Capture the cell that displays the provided text and extract its [x, y] central coordinate. 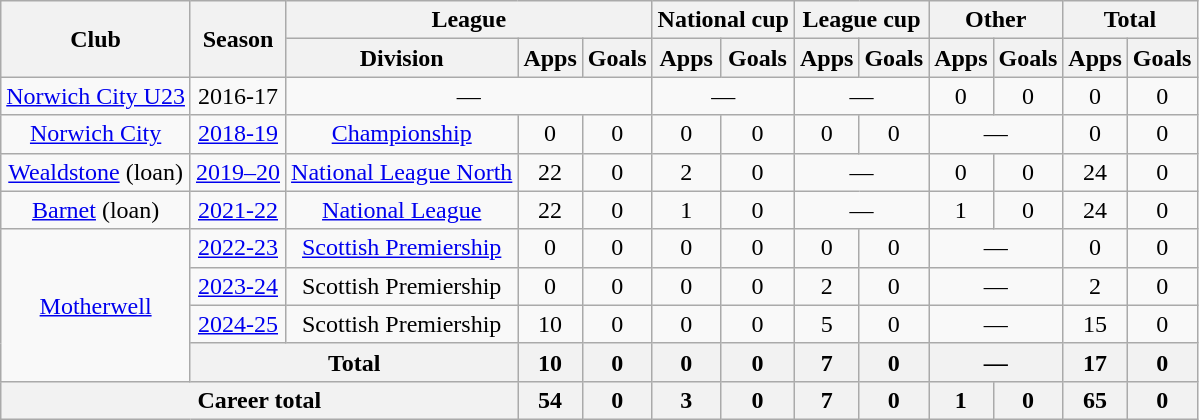
Career total [260, 400]
2018-19 [238, 134]
Championship [402, 134]
2019–20 [238, 172]
2024-25 [238, 324]
National cup [723, 20]
Other [996, 20]
65 [1095, 400]
National League North [402, 172]
Norwich City U23 [96, 96]
2023-24 [238, 286]
5 [826, 324]
17 [1095, 362]
Season [238, 39]
2021-22 [238, 210]
League cup [861, 20]
League [469, 20]
2016-17 [238, 96]
54 [550, 400]
Motherwell [96, 305]
2022-23 [238, 248]
National League [402, 210]
15 [1095, 324]
Barnet (loan) [96, 210]
Club [96, 39]
Wealdstone (loan) [96, 172]
Division [402, 58]
3 [686, 400]
Norwich City [96, 134]
